Identify which cell holds the provided text, then report its [X, Y] central coordinate. 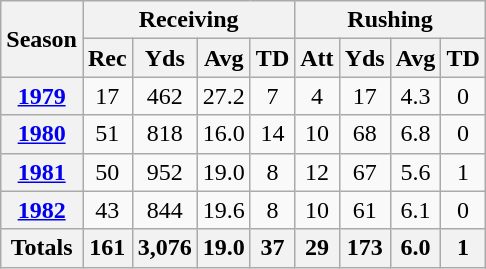
4 [317, 96]
51 [107, 134]
61 [364, 210]
3,076 [164, 248]
161 [107, 248]
14 [272, 134]
5.6 [416, 172]
7 [272, 96]
1981 [42, 172]
1980 [42, 134]
68 [364, 134]
844 [164, 210]
50 [107, 172]
67 [364, 172]
19.6 [224, 210]
173 [364, 248]
818 [164, 134]
6.1 [416, 210]
6.0 [416, 248]
Att [317, 58]
12 [317, 172]
Totals [42, 248]
Season [42, 39]
6.8 [416, 134]
16.0 [224, 134]
Rec [107, 58]
952 [164, 172]
Rushing [390, 20]
27.2 [224, 96]
37 [272, 248]
462 [164, 96]
4.3 [416, 96]
1979 [42, 96]
1982 [42, 210]
29 [317, 248]
Receiving [188, 20]
43 [107, 210]
